Detect which cell encompasses the target text, then output its [x, y] center coordinate. 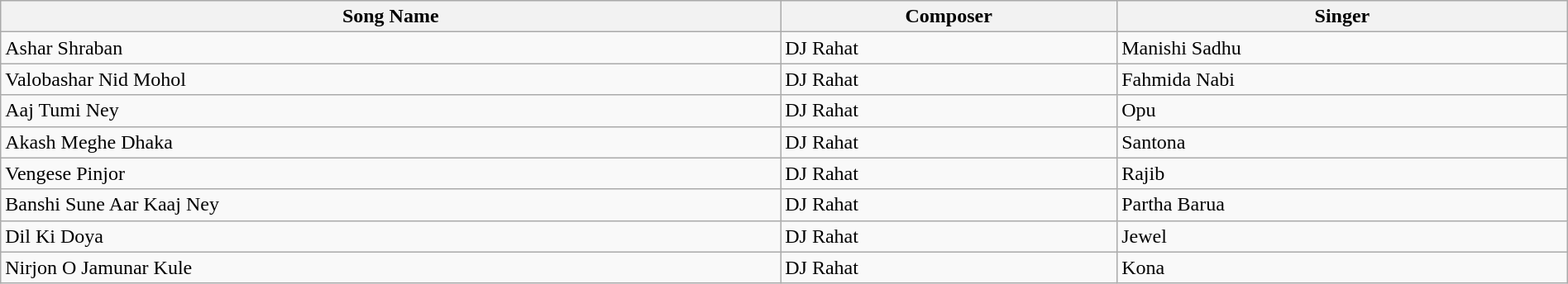
Nirjon O Jamunar Kule [390, 267]
Opu [1343, 111]
Banshi Sune Aar Kaaj Ney [390, 205]
Rajib [1343, 173]
Kona [1343, 267]
Valobashar Nid Mohol [390, 79]
Composer [949, 17]
Vengese Pinjor [390, 173]
Aaj Tumi Ney [390, 111]
Akash Meghe Dhaka [390, 142]
Dil Ki Doya [390, 236]
Singer [1343, 17]
Fahmida Nabi [1343, 79]
Jewel [1343, 236]
Song Name [390, 17]
Ashar Shraban [390, 48]
Manishi Sadhu [1343, 48]
Santona [1343, 142]
Partha Barua [1343, 205]
